Search for the cell housing the specified text and yield its (x, y) center coordinate. 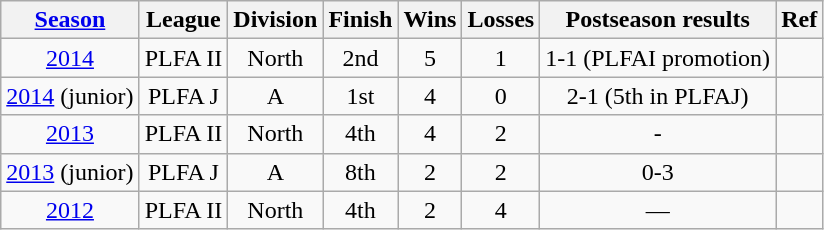
8th (360, 172)
2012 (70, 210)
Finish (360, 20)
2014 (70, 58)
— (658, 210)
2014 (junior) (70, 96)
League (184, 20)
2-1 (5th in PLFAJ) (658, 96)
0 (501, 96)
Division (276, 20)
Season (70, 20)
Postseason results (658, 20)
Losses (501, 20)
1st (360, 96)
Wins (430, 20)
2013 (70, 134)
2013 (junior) (70, 172)
1-1 (PLFAI promotion) (658, 58)
2nd (360, 58)
0-3 (658, 172)
- (658, 134)
Ref (800, 20)
1 (501, 58)
5 (430, 58)
